Scan for the cell matching the given text and deliver its [x, y] coordinate at center. 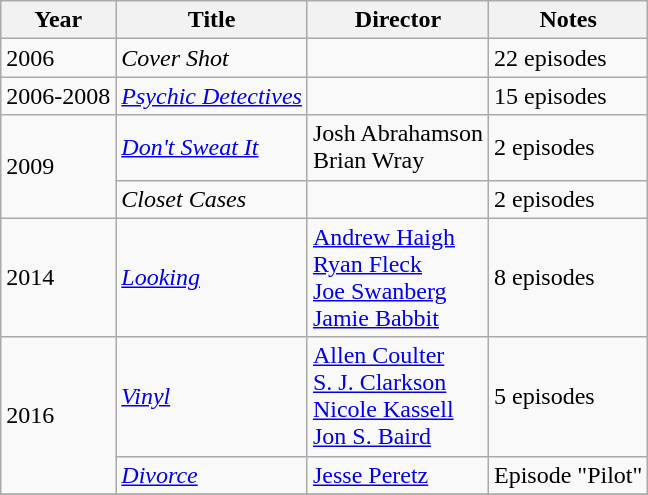
2016 [58, 416]
8 episodes [568, 278]
2006 [58, 58]
22 episodes [568, 58]
Director [398, 20]
Vinyl [212, 396]
Jesse Peretz [398, 475]
2009 [58, 166]
Josh AbrahamsonBrian Wray [398, 148]
Andrew HaighRyan FleckJoe SwanbergJamie Babbit [398, 278]
Episode "Pilot" [568, 475]
Notes [568, 20]
Cover Shot [212, 58]
Looking [212, 278]
Title [212, 20]
Psychic Detectives [212, 96]
Don't Sweat It [212, 148]
5 episodes [568, 396]
Year [58, 20]
Closet Cases [212, 199]
2006-2008 [58, 96]
2014 [58, 278]
Divorce [212, 475]
15 episodes [568, 96]
Allen CoulterS. J. ClarksonNicole KassellJon S. Baird [398, 396]
